For the text-containing cell, return its midpoint in [X, Y] coordinate format. 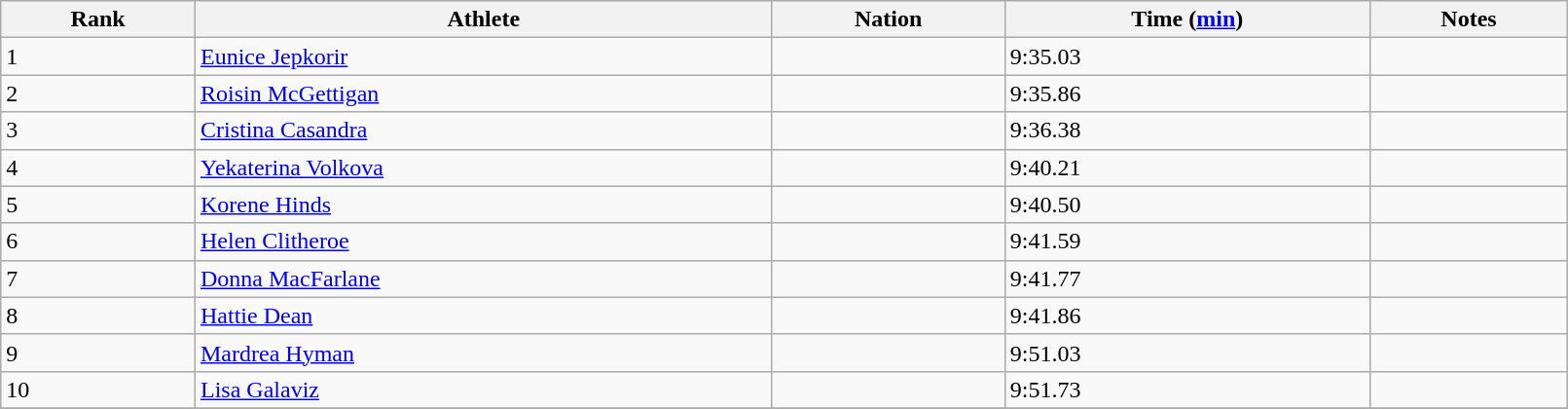
6 [98, 242]
1 [98, 56]
9:35.03 [1187, 56]
7 [98, 279]
5 [98, 204]
Cristina Casandra [483, 130]
Roisin McGettigan [483, 93]
Lisa Galaviz [483, 390]
Time (min) [1187, 19]
9:51.73 [1187, 390]
Hattie Dean [483, 316]
9:40.50 [1187, 204]
Yekaterina Volkova [483, 167]
2 [98, 93]
4 [98, 167]
8 [98, 316]
10 [98, 390]
Eunice Jepkorir [483, 56]
9 [98, 353]
Nation [888, 19]
9:41.59 [1187, 242]
Korene Hinds [483, 204]
Athlete [483, 19]
Mardrea Hyman [483, 353]
Notes [1469, 19]
Rank [98, 19]
9:35.86 [1187, 93]
3 [98, 130]
Helen Clitheroe [483, 242]
9:36.38 [1187, 130]
9:41.77 [1187, 279]
9:40.21 [1187, 167]
9:41.86 [1187, 316]
Donna MacFarlane [483, 279]
9:51.03 [1187, 353]
